From the cell containing the given text, extract its center point as [x, y] coordinate. 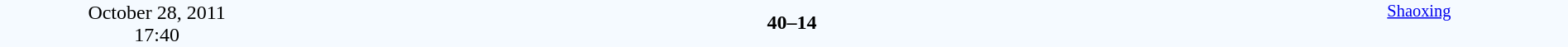
Shaoxing [1419, 23]
October 28, 201117:40 [157, 23]
40–14 [791, 22]
